Detect which cell encompasses the target text, then output its [x, y] center coordinate. 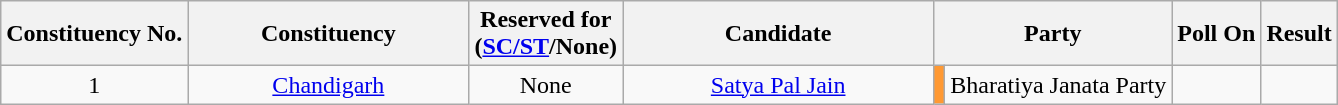
Poll On [1216, 34]
Result [1299, 34]
Reserved for(SC/ST/None) [546, 34]
Satya Pal Jain [778, 85]
Chandigarh [328, 85]
None [546, 85]
Candidate [778, 34]
Constituency No. [94, 34]
Bharatiya Janata Party [1058, 85]
1 [94, 85]
Party [1053, 34]
Constituency [328, 34]
